Search for the cell housing the specified text and yield its [X, Y] center coordinate. 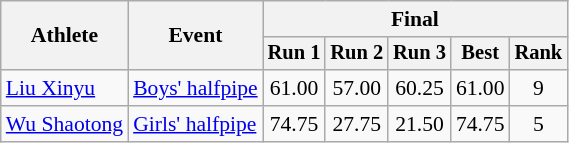
Liu Xinyu [64, 88]
Run 3 [420, 54]
60.25 [420, 88]
Boys' halfpipe [196, 88]
5 [539, 124]
Run 1 [294, 54]
Run 2 [356, 54]
Girls' halfpipe [196, 124]
Athlete [64, 36]
21.50 [420, 124]
Wu Shaotong [64, 124]
9 [539, 88]
Final [415, 19]
Event [196, 36]
Rank [539, 54]
27.75 [356, 124]
57.00 [356, 88]
Best [480, 54]
